Extract the (x, y) coordinate from the center of the cell holding the provided text.  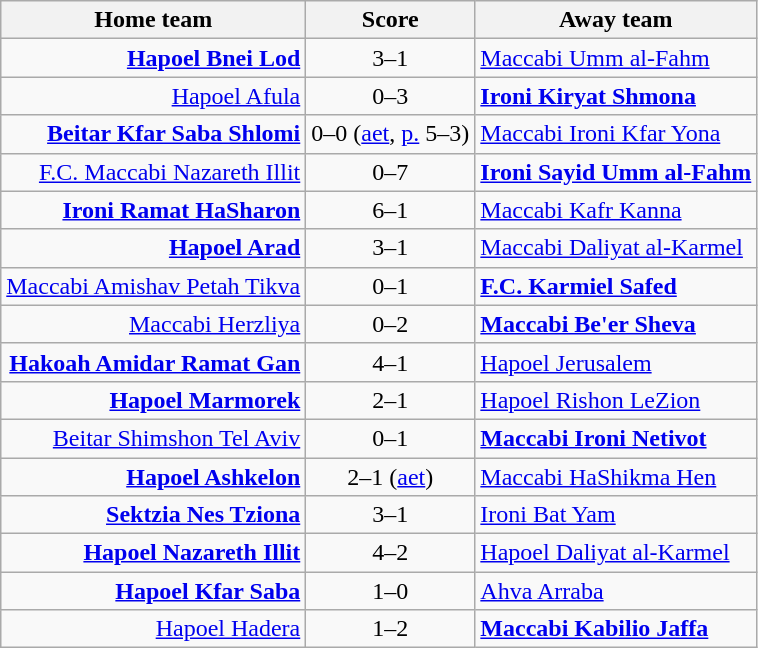
2–1 (390, 400)
Maccabi HaShikma Hen (616, 477)
Maccabi Herzliya (154, 324)
Beitar Shimshon Tel Aviv (154, 438)
4–2 (390, 553)
Sektzia Nes Tziona (154, 515)
6–1 (390, 210)
Maccabi Ironi Kfar Yona (616, 134)
0–2 (390, 324)
Maccabi Ironi Netivot (616, 438)
0–7 (390, 172)
Hapoel Daliyat al-Karmel (616, 553)
F.C. Karmiel Safed (616, 286)
Score (390, 20)
Maccabi Daliyat al-Karmel (616, 248)
0–0 (aet, p. 5–3) (390, 134)
Hapoel Arad (154, 248)
Hapoel Nazareth Illit (154, 553)
1–0 (390, 591)
Hapoel Marmorek (154, 400)
Home team (154, 20)
Away team (616, 20)
Maccabi Be'er Sheva (616, 324)
Maccabi Kafr Kanna (616, 210)
Maccabi Umm al-Fahm (616, 58)
Ironi Ramat HaSharon (154, 210)
Ironi Kiryat Shmona (616, 96)
F.C. Maccabi Nazareth Illit (154, 172)
0–3 (390, 96)
Hapoel Ashkelon (154, 477)
Hakoah Amidar Ramat Gan (154, 362)
Hapoel Afula (154, 96)
Hapoel Rishon LeZion (616, 400)
Hapoel Jerusalem (616, 362)
2–1 (aet) (390, 477)
Maccabi Amishav Petah Tikva (154, 286)
4–1 (390, 362)
Hapoel Hadera (154, 629)
Ironi Sayid Umm al-Fahm (616, 172)
Ahva Arraba (616, 591)
Maccabi Kabilio Jaffa (616, 629)
Hapoel Bnei Lod (154, 58)
Ironi Bat Yam (616, 515)
1–2 (390, 629)
Hapoel Kfar Saba (154, 591)
Beitar Kfar Saba Shlomi (154, 134)
